Pinpoint the cell where the given text exists, returning its [X, Y] midpoint coordinate. 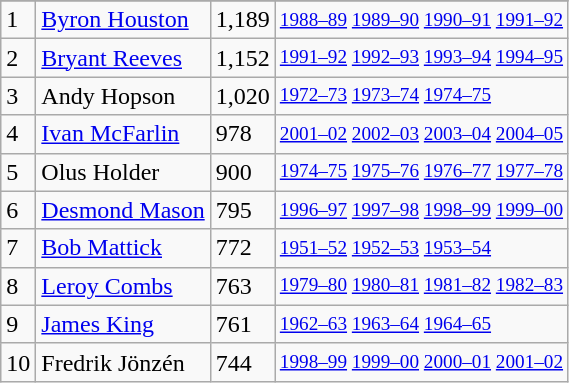
Byron Houston [123, 20]
James King [123, 324]
1,020 [242, 96]
900 [242, 172]
8 [18, 286]
Bryant Reeves [123, 58]
9 [18, 324]
761 [242, 324]
795 [242, 210]
1,189 [242, 20]
772 [242, 248]
1998–99 1999–00 2000–01 2001–02 [421, 362]
2 [18, 58]
Bob Mattick [123, 248]
Desmond Mason [123, 210]
763 [242, 286]
4 [18, 134]
Andy Hopson [123, 96]
744 [242, 362]
7 [18, 248]
5 [18, 172]
1972–73 1973–74 1974–75 [421, 96]
1951–52 1952–53 1953–54 [421, 248]
978 [242, 134]
10 [18, 362]
1,152 [242, 58]
2001–02 2002–03 2003–04 2004–05 [421, 134]
Fredrik Jönzén [123, 362]
Olus Holder [123, 172]
1996–97 1997–98 1998–99 1999–00 [421, 210]
1979–80 1980–81 1981–82 1982–83 [421, 286]
1988–89 1989–90 1990–91 1991–92 [421, 20]
1962–63 1963–64 1964–65 [421, 324]
1974–75 1975–76 1976–77 1977–78 [421, 172]
Ivan McFarlin [123, 134]
1991–92 1992–93 1993–94 1994–95 [421, 58]
3 [18, 96]
Leroy Combs [123, 286]
6 [18, 210]
1 [18, 20]
